For the text-containing cell, return its midpoint in (x, y) coordinate format. 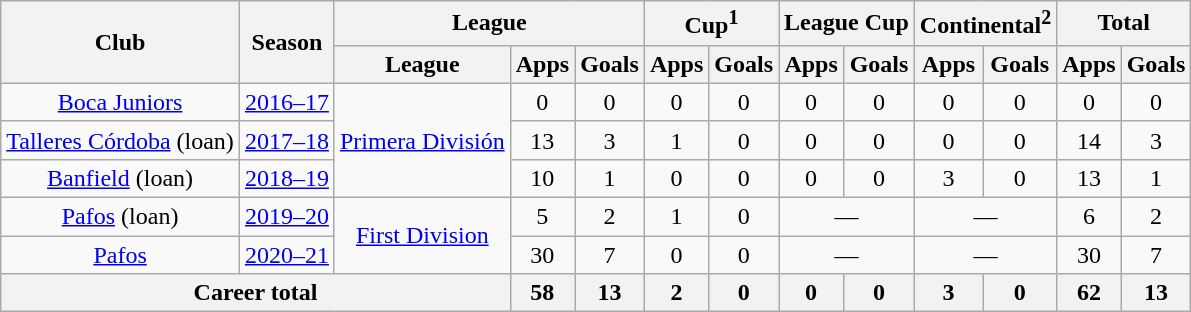
2018–19 (286, 178)
Club (120, 42)
62 (1089, 293)
First Division (422, 236)
2017–18 (286, 140)
Boca Juniors (120, 102)
Total (1124, 24)
14 (1089, 140)
Banfield (loan) (120, 178)
2019–20 (286, 217)
10 (542, 178)
Pafos (120, 255)
Talleres Córdoba (loan) (120, 140)
5 (542, 217)
Cup1 (711, 24)
58 (542, 293)
6 (1089, 217)
Continental2 (985, 24)
Primera División (422, 140)
Pafos (loan) (120, 217)
League Cup (847, 24)
Season (286, 42)
2016–17 (286, 102)
Career total (256, 293)
2020–21 (286, 255)
